Identify which cell holds the provided text, then report its (x, y) central coordinate. 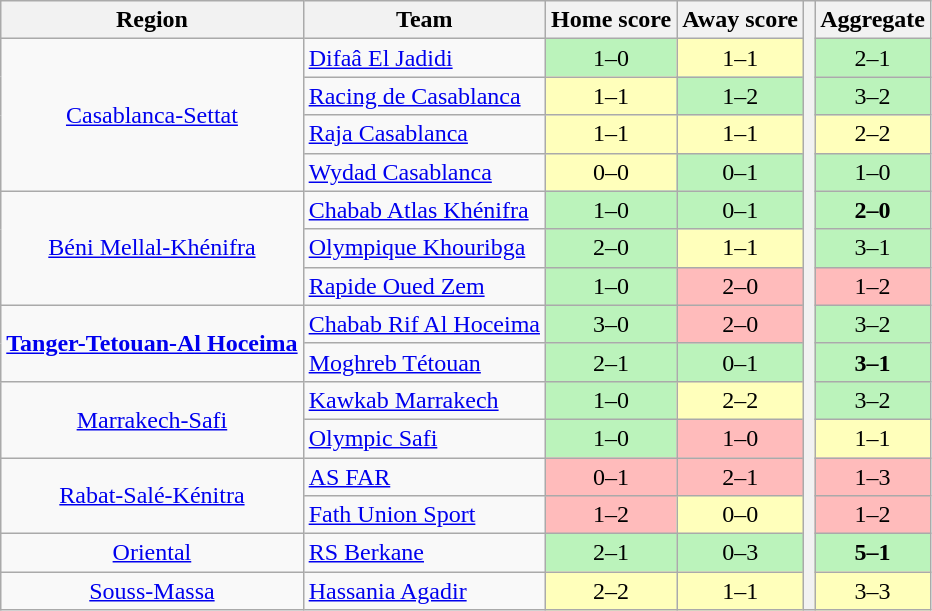
Tanger-Tetouan-Al Hoceima (152, 343)
Hassania Agadir (424, 591)
Difaâ El Jadidi (424, 58)
Kawkab Marrakech (424, 400)
Away score (740, 20)
3–0 (610, 324)
Aggregate (873, 20)
Racing de Casablanca (424, 96)
0–3 (740, 553)
RS Berkane (424, 553)
3–3 (873, 591)
Marrakech-Safi (152, 419)
Region (152, 20)
Béni Mellal-Khénifra (152, 248)
5–1 (873, 553)
Chabab Atlas Khénifra (424, 210)
AS FAR (424, 477)
Moghreb Tétouan (424, 362)
Rabat-Salé-Kénitra (152, 496)
Casablanca-Settat (152, 115)
Wydad Casablanca (424, 172)
Souss-Massa (152, 591)
Chabab Rif Al Hoceima (424, 324)
Home score (610, 20)
Olympique Khouribga (424, 248)
Raja Casablanca (424, 134)
Olympic Safi (424, 438)
1–3 (873, 477)
Rapide Oued Zem (424, 286)
Team (424, 20)
Fath Union Sport (424, 515)
Oriental (152, 553)
